Capture the cell that displays the provided text and extract its (x, y) central coordinate. 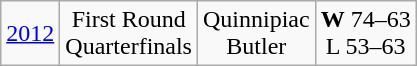
QuinnipiacButler (256, 34)
W 74–63L 53–63 (366, 34)
2012 (30, 34)
First RoundQuarterfinals (129, 34)
